For the text-containing cell, return its midpoint in [x, y] coordinate format. 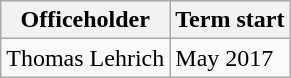
May 2017 [230, 58]
Officeholder [86, 20]
Term start [230, 20]
Thomas Lehrich [86, 58]
